For the text-containing cell, return its midpoint in (x, y) coordinate format. 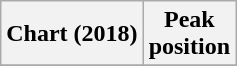
Peak position (189, 34)
Chart (2018) (72, 34)
